For the text-containing cell, return its midpoint in [X, Y] coordinate format. 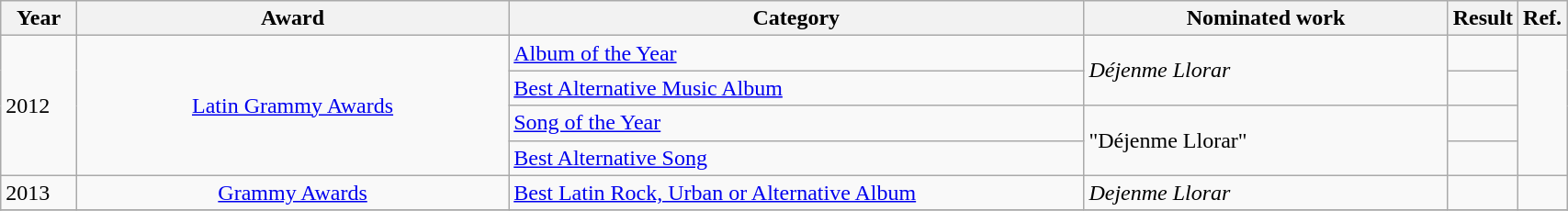
Category [796, 18]
Best Alternative Music Album [796, 88]
Song of the Year [796, 123]
Nominated work [1266, 18]
Grammy Awards [292, 193]
Ref. [1543, 18]
Latin Grammy Awards [292, 105]
Award [292, 18]
Result [1483, 18]
"Déjenme Llorar" [1266, 140]
Best Latin Rock, Urban or Alternative Album [796, 193]
Déjenme Llorar [1266, 71]
Album of the Year [796, 53]
Best Alternative Song [796, 158]
Dejenme Llorar [1266, 193]
2012 [39, 105]
2013 [39, 193]
Year [39, 18]
